From the cell containing the given text, extract its center point as (x, y) coordinate. 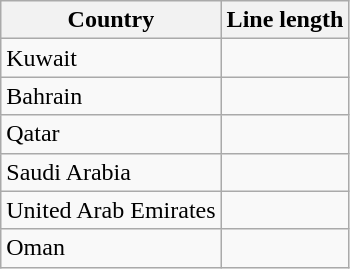
United Arab Emirates (111, 210)
Kuwait (111, 58)
Country (111, 20)
Line length (285, 20)
Oman (111, 248)
Saudi Arabia (111, 172)
Qatar (111, 134)
Bahrain (111, 96)
